Capture the cell that displays the provided text and extract its [X, Y] central coordinate. 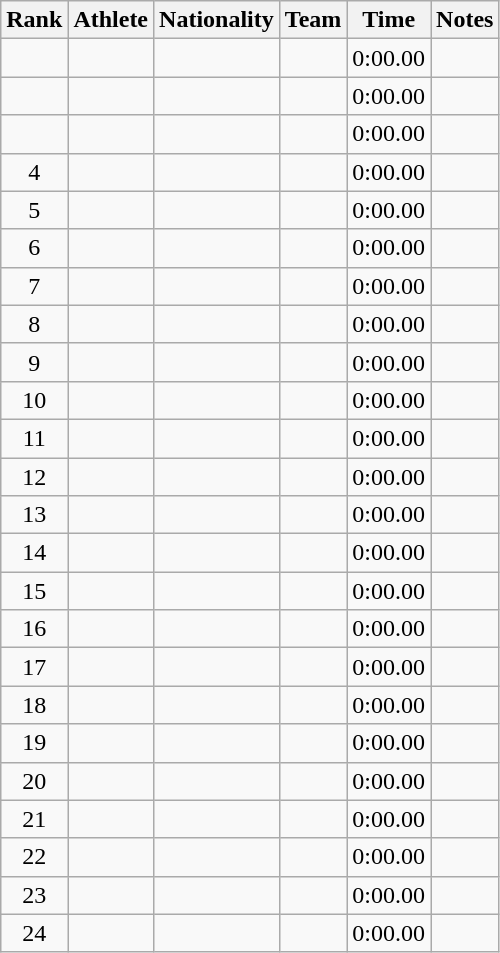
Notes [465, 20]
11 [34, 438]
Time [389, 20]
9 [34, 362]
23 [34, 895]
14 [34, 553]
Team [313, 20]
Nationality [217, 20]
7 [34, 286]
21 [34, 819]
17 [34, 667]
24 [34, 933]
8 [34, 324]
16 [34, 629]
4 [34, 172]
Rank [34, 20]
22 [34, 857]
20 [34, 781]
Athlete [111, 20]
18 [34, 705]
19 [34, 743]
10 [34, 400]
13 [34, 515]
12 [34, 477]
6 [34, 248]
15 [34, 591]
5 [34, 210]
